Determine the (x, y) coordinate at the center of the cell enclosing the given text.  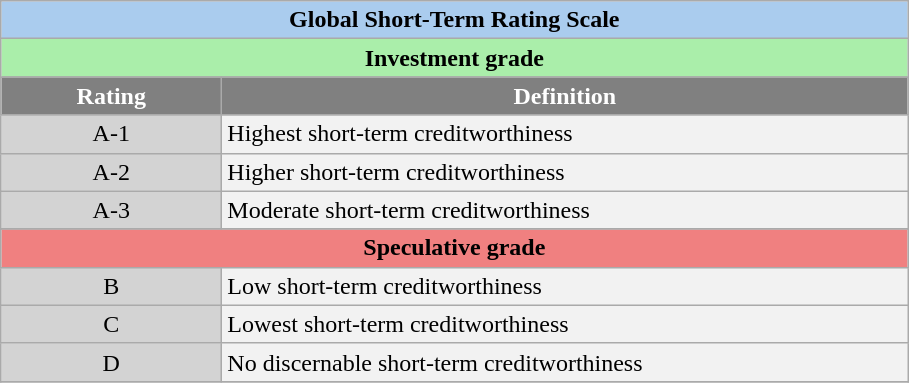
No discernable short-term creditworthiness (565, 362)
Investment grade (454, 58)
Highest short-term creditworthiness (565, 134)
Definition (565, 96)
Rating (112, 96)
Low short-term creditworthiness (565, 286)
Global Short-Term Rating Scale (454, 20)
Lowest short-term creditworthiness (565, 324)
Higher short-term creditworthiness (565, 172)
B (112, 286)
D (112, 362)
A-2 (112, 172)
C (112, 324)
Moderate short-term creditworthiness (565, 210)
A-3 (112, 210)
Speculative grade (454, 248)
A-1 (112, 134)
